Extract the (X, Y) coordinate from the center of the cell holding the provided text.  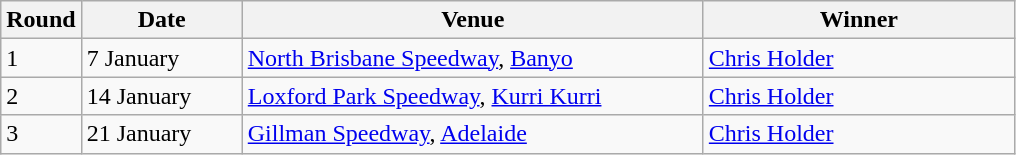
Venue (472, 20)
North Brisbane Speedway, Banyo (472, 58)
Gillman Speedway, Adelaide (472, 134)
2 (41, 96)
21 January (162, 134)
Round (41, 20)
14 January (162, 96)
1 (41, 58)
Date (162, 20)
7 January (162, 58)
3 (41, 134)
Winner (858, 20)
Loxford Park Speedway, Kurri Kurri (472, 96)
